For the text-containing cell, return its midpoint in [x, y] coordinate format. 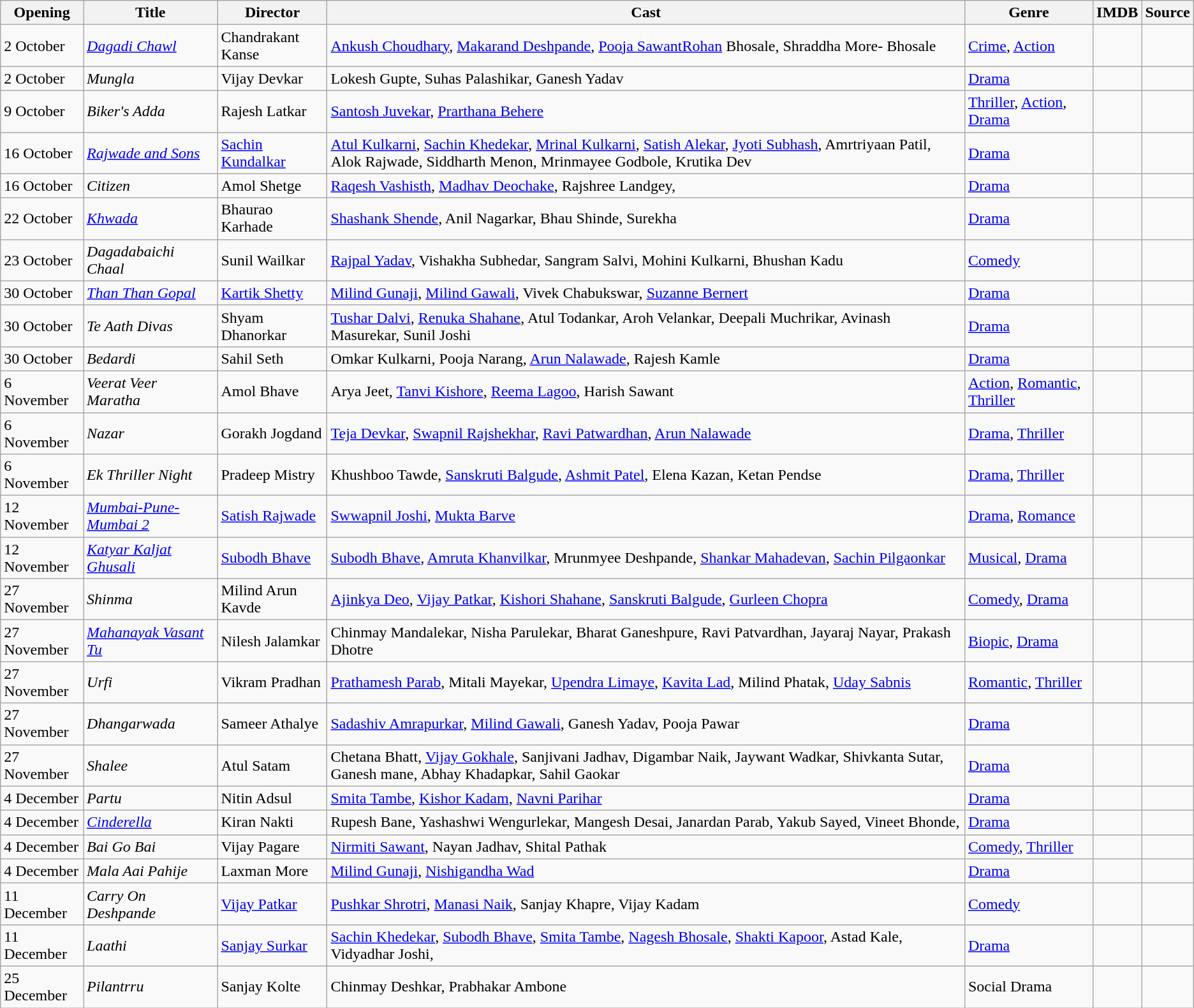
Sunil Wailkar [272, 260]
Milind Gunaji, Milind Gawali, Vivek Chabukswar, Suzanne Bernert [645, 293]
Atul Satam [272, 766]
Musical, Drama [1028, 558]
Amol Shetge [272, 186]
Rupesh Bane, Yashashwi Wengurlekar, Mangesh Desai, Janardan Parab, Yakub Sayed, Vineet Bhonde, [645, 822]
Opening [42, 13]
Chinmay Deshkar, Prabhakar Ambone [645, 986]
Chetana Bhatt, Vijay Gokhale, Sanjivani Jadhav, Digambar Naik, Jaywant Wadkar, Shivkanta Sutar, Ganesh mane, Abhay Khadapkar, Sahil Gaokar [645, 766]
Subodh Bhave, Amruta Khanvilkar, Mrunmyee Deshpande, Shankar Mahadevan, Sachin Pilgaonkar [645, 558]
Vijay Pagare [272, 847]
Laathi [151, 945]
Comedy, Drama [1028, 600]
Nazar [151, 433]
Nitin Adsul [272, 798]
9 October [42, 111]
Ajinkya Deo, Vijay Patkar, Kishori Shahane, Sanskruti Balgude, Gurleen Chopra [645, 600]
Mungla [151, 78]
Cast [645, 13]
Action, Romantic, Thriller [1028, 392]
Crime, Action [1028, 46]
Sanjay Surkar [272, 945]
Swwapnil Joshi, Mukta Barve [645, 517]
23 October [42, 260]
Rajesh Latkar [272, 111]
Kiran Nakti [272, 822]
Milind Arun Kavde [272, 600]
Mumbai-Pune-Mumbai 2 [151, 517]
Milind Gunaji, Nishigandha Wad [645, 871]
Arya Jeet, Tanvi Kishore, Reema Lagoo, Harish Sawant [645, 392]
Social Drama [1028, 986]
Vijay Devkar [272, 78]
Source [1167, 13]
Dhangarwada [151, 723]
Shashank Shende, Anil Nagarkar, Bhau Shinde, Surekha [645, 218]
Veerat Veer Maratha [151, 392]
Subodh Bhave [272, 558]
Biker's Adda [151, 111]
Santosh Juvekar, Prarthana Behere [645, 111]
Gorakh Jogdand [272, 433]
Genre [1028, 13]
Amol Bhave [272, 392]
Sachin Khedekar, Subodh Bhave, Smita Tambe, Nagesh Bhosale, Shakti Kapoor, Astad Kale, Vidyadhar Joshi, [645, 945]
Sadashiv Amrapurkar, Milind Gawali, Ganesh Yadav, Pooja Pawar [645, 723]
Dagadabaichi Chaal [151, 260]
Biopic, Drama [1028, 641]
Lokesh Gupte, Suhas Palashikar, Ganesh Yadav [645, 78]
Urfi [151, 683]
Shalee [151, 766]
Pushkar Shrotri, Manasi Naik, Sanjay Khapre, Vijay Kadam [645, 903]
Omkar Kulkarni, Pooja Narang, Arun Nalawade, Rajesh Kamle [645, 359]
Sanjay Kolte [272, 986]
Romantic, Thriller [1028, 683]
Sachin Kundalkar [272, 153]
Rajwade and Sons [151, 153]
Dagadi Chawl [151, 46]
Vikram Pradhan [272, 683]
Te Aath Divas [151, 325]
22 October [42, 218]
Than Than Gopal [151, 293]
Teja Devkar, Swapnil Rajshekhar, Ravi Patwardhan, Arun Nalawade [645, 433]
Smita Tambe, Kishor Kadam, Navni Parihar [645, 798]
Rajpal Yadav, Vishakha Subhedar, Sangram Salvi, Mohini Kulkarni, Bhushan Kadu [645, 260]
Prathamesh Parab, Mitali Mayekar, Upendra Limaye, Kavita Lad, Milind Phatak, Uday Sabnis [645, 683]
Nilesh Jalamkar [272, 641]
Citizen [151, 186]
Comedy, Thriller [1028, 847]
Shyam Dhanorkar [272, 325]
Kartik Shetty [272, 293]
Nirmiti Sawant, Nayan Jadhav, Shital Pathak [645, 847]
Khushboo Tawde, Sanskruti Balgude, Ashmit Patel, Elena Kazan, Ketan Pendse [645, 475]
Sahil Seth [272, 359]
Title [151, 13]
Raqesh Vashisth, Madhav Deochake, Rajshree Landgey, [645, 186]
Tushar Dalvi, Renuka Shahane, Atul Todankar, Aroh Velankar, Deepali Muchrikar, Avinash Masurekar, Sunil Joshi [645, 325]
Mala Aai Pahije [151, 871]
Mahanayak Vasant Tu [151, 641]
25 December [42, 986]
Chinmay Mandalekar, Nisha Parulekar, Bharat Ganeshpure, Ravi Patvardhan, Jayaraj Nayar, Prakash Dhotre [645, 641]
Bai Go Bai [151, 847]
Katyar Kaljat Ghusali [151, 558]
Shinma [151, 600]
Pradeep Mistry [272, 475]
Bedardi [151, 359]
Director [272, 13]
Thriller, Action, Drama [1028, 111]
Cinderella [151, 822]
Vijay Patkar [272, 903]
Bhaurao Karhade [272, 218]
Partu [151, 798]
Laxman More [272, 871]
Sameer Athalye [272, 723]
Carry On Deshpande [151, 903]
Ek Thriller Night [151, 475]
IMDB [1117, 13]
Khwada [151, 218]
Satish Rajwade [272, 517]
Pilantrru [151, 986]
Ankush Choudhary, Makarand Deshpande, Pooja SawantRohan Bhosale, Shraddha More- Bhosale [645, 46]
Chandrakant Kanse [272, 46]
Drama, Romance [1028, 517]
